Capture the cell that displays the provided text and extract its [X, Y] central coordinate. 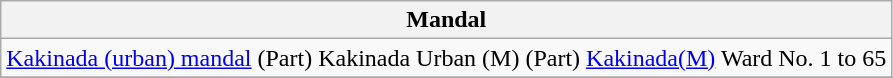
Kakinada (urban) mandal (Part) Kakinada Urban (M) (Part) Kakinada(M) Ward No. 1 to 65 [446, 58]
Mandal [446, 20]
